Determine the (X, Y) coordinate at the center of the cell enclosing the given text.  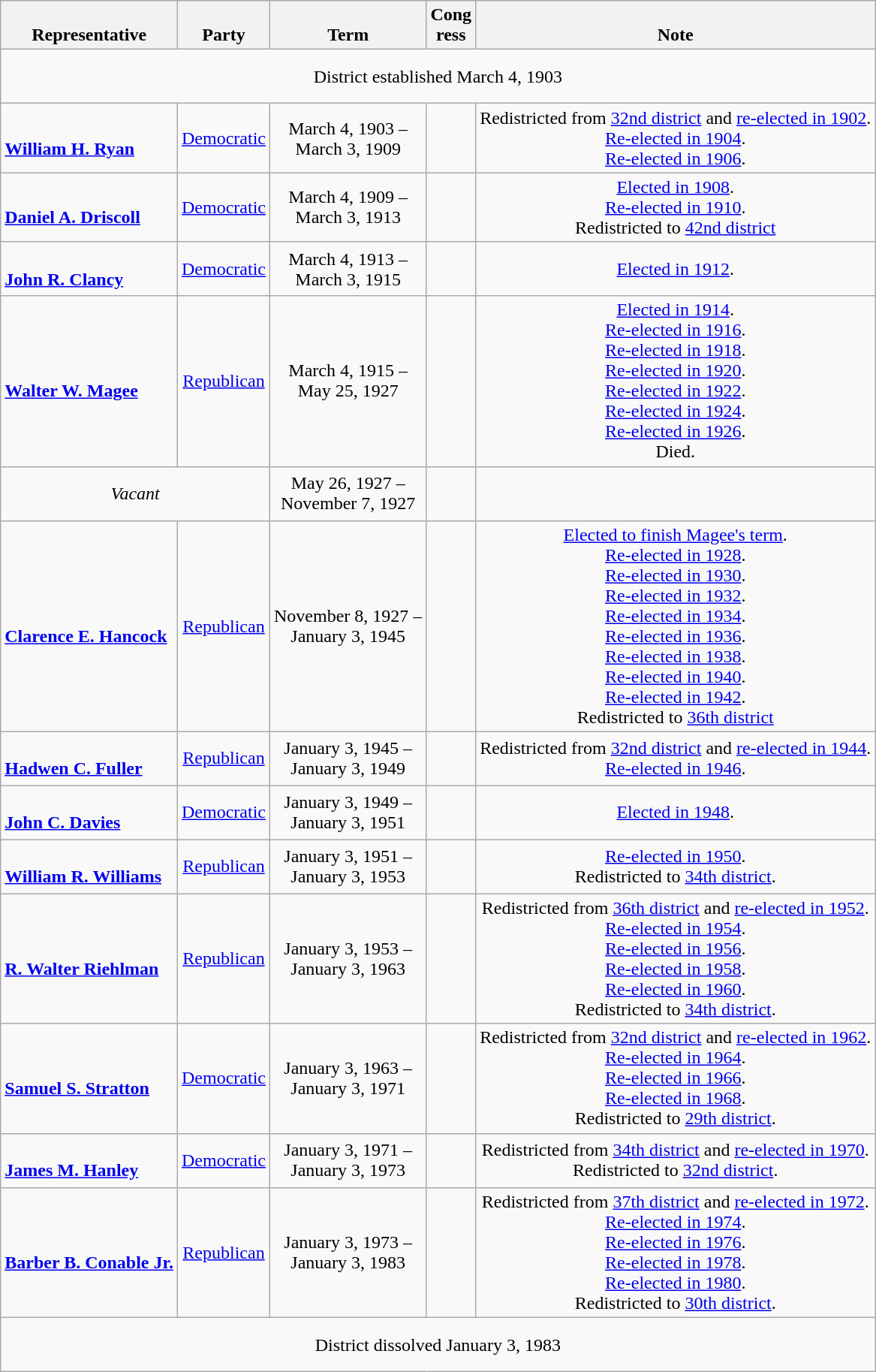
January 3, 1953 – January 3, 1963 (348, 958)
John C. Davies (89, 813)
Hadwen C. Fuller (89, 758)
Term (348, 26)
District dissolved January 3, 1983 (438, 1344)
James M. Hanley (89, 1160)
Clarence E. Hancock (89, 626)
Daniel A. Driscoll (89, 207)
January 3, 1971 – January 3, 1973 (348, 1160)
Elected in 1908.Re-elected in 1910.Redistricted to 42nd district (676, 207)
Redistricted from 34th district and re-elected in 1970. Redistricted to 32nd district. (676, 1160)
Redistricted from 32nd district and re-elected in 1962.Re-elected in 1964.Re-elected in 1966.Re-elected in 1968.Redistricted to 29th district. (676, 1078)
November 8, 1927 – January 3, 1945 (348, 626)
Party (224, 26)
January 3, 1973 – January 3, 1983 (348, 1253)
R. Walter Riehlman (89, 958)
Re-elected in 1950.Redistricted to 34th district. (676, 867)
Congress (451, 26)
March 4, 1909 – March 3, 1913 (348, 207)
January 3, 1949 – January 3, 1951 (348, 813)
Samuel S. Stratton (89, 1078)
March 4, 1915 – May 25, 1927 (348, 381)
January 3, 1951 – January 3, 1953 (348, 867)
Elected in 1914.Re-elected in 1916.Re-elected in 1918.Re-elected in 1920.Re-elected in 1922.Re-elected in 1924.Re-elected in 1926.Died. (676, 381)
March 4, 1903 – March 3, 1909 (348, 138)
Representative (89, 26)
Vacant (135, 493)
January 3, 1963 – January 3, 1971 (348, 1078)
Redistricted from 32nd district and re-elected in 1902.Re-elected in 1904.Re-elected in 1906. (676, 138)
Elected in 1948. (676, 813)
District established March 4, 1903 (438, 77)
March 4, 1913 – March 3, 1915 (348, 269)
William R. Williams (89, 867)
January 3, 1945 – January 3, 1949 (348, 758)
John R. Clancy (89, 269)
Walter W. Magee (89, 381)
Barber B. Conable Jr. (89, 1253)
William H. Ryan (89, 138)
Elected in 1912. (676, 269)
Note (676, 26)
May 26, 1927 – November 7, 1927 (348, 493)
Redistricted from 32nd district and re-elected in 1944.Re-elected in 1946. (676, 758)
